Search for the cell housing the specified text and yield its [x, y] center coordinate. 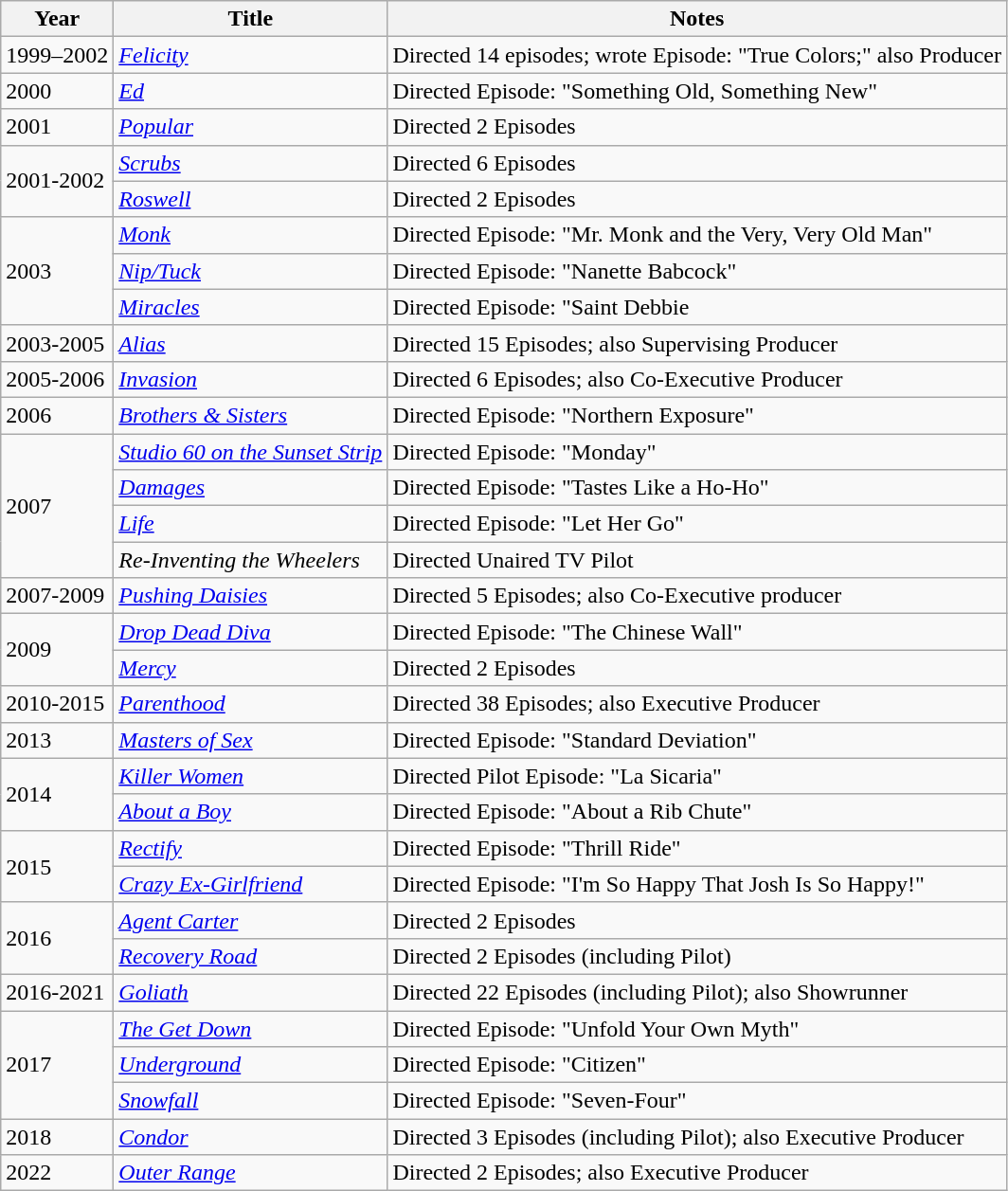
Directed Episode: "Citizen" [697, 1065]
Directed 2 Episodes; also Executive Producer [697, 1173]
2016-2021 [57, 992]
Monk [250, 235]
2003-2005 [57, 343]
Title [250, 19]
2006 [57, 415]
About a Boy [250, 812]
Directed Episode: "Unfold Your Own Myth" [697, 1028]
2022 [57, 1173]
Studio 60 on the Sunset Strip [250, 452]
2005-2006 [57, 379]
Directed 5 Episodes; also Co-Executive producer [697, 596]
Directed Episode: "Northern Exposure" [697, 415]
Underground [250, 1065]
Goliath [250, 992]
Pushing Daisies [250, 596]
Directed Episode: "Let Her Go" [697, 524]
Year [57, 19]
Drop Dead Diva [250, 632]
Snowfall [250, 1101]
2013 [57, 740]
Nip/Tuck [250, 271]
Directed 15 Episodes; also Supervising Producer [697, 343]
Rectify [250, 848]
Masters of Sex [250, 740]
Parenthood [250, 704]
2007-2009 [57, 596]
Directed 22 Episodes (including Pilot); also Showrunner [697, 992]
2014 [57, 794]
Felicity [250, 55]
Outer Range [250, 1173]
Miracles [250, 307]
2009 [57, 650]
2000 [57, 91]
Directed Unaired TV Pilot [697, 560]
Ed [250, 91]
Directed Episode: "Nanette Babcock" [697, 271]
2003 [57, 271]
1999–2002 [57, 55]
Condor [250, 1137]
Invasion [250, 379]
2010-2015 [57, 704]
Agent Carter [250, 920]
Directed Episode: "Monday" [697, 452]
Directed 3 Episodes (including Pilot); also Executive Producer [697, 1137]
2015 [57, 866]
2007 [57, 506]
2016 [57, 938]
Recovery Road [250, 956]
Directed Pilot Episode: "La Sicaria" [697, 776]
Life [250, 524]
Directed Episode: "Tastes Like a Ho-Ho" [697, 488]
Killer Women [250, 776]
Directed Episode: "I'm So Happy That Josh Is So Happy!" [697, 884]
Directed 14 episodes; wrote Episode: "True Colors;" also Producer [697, 55]
Directed Episode: "Standard Deviation" [697, 740]
Directed 6 Episodes [697, 163]
Mercy [250, 668]
Re-Inventing the Wheelers [250, 560]
Alias [250, 343]
Directed Episode: "Saint Debbie [697, 307]
2017 [57, 1064]
Directed 2 Episodes (including Pilot) [697, 956]
Directed 38 Episodes; also Executive Producer [697, 704]
Crazy Ex-Girlfriend [250, 884]
Directed Episode: "Seven-Four" [697, 1101]
2001-2002 [57, 181]
Directed Episode: "Mr. Monk and the Very, Very Old Man" [697, 235]
2001 [57, 127]
Damages [250, 488]
Directed Episode: "The Chinese Wall" [697, 632]
Popular [250, 127]
Directed Episode: "Something Old, Something New" [697, 91]
Directed Episode: "Thrill Ride" [697, 848]
Brothers & Sisters [250, 415]
Roswell [250, 199]
Directed Episode: "About a Rib Chute" [697, 812]
The Get Down [250, 1028]
Notes [697, 19]
Directed 6 Episodes; also Co-Executive Producer [697, 379]
2018 [57, 1137]
Scrubs [250, 163]
